Find where the given text appears and provide that cell's center as [x, y] coordinate. 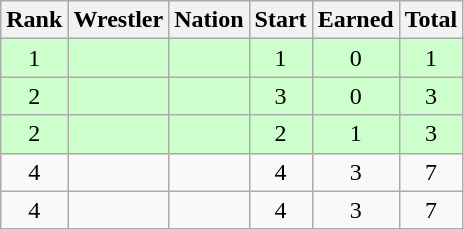
Total [431, 20]
Start [280, 20]
Nation [209, 20]
Wrestler [118, 20]
Rank [34, 20]
Earned [356, 20]
